Pinpoint the cell where the given text exists, returning its (X, Y) midpoint coordinate. 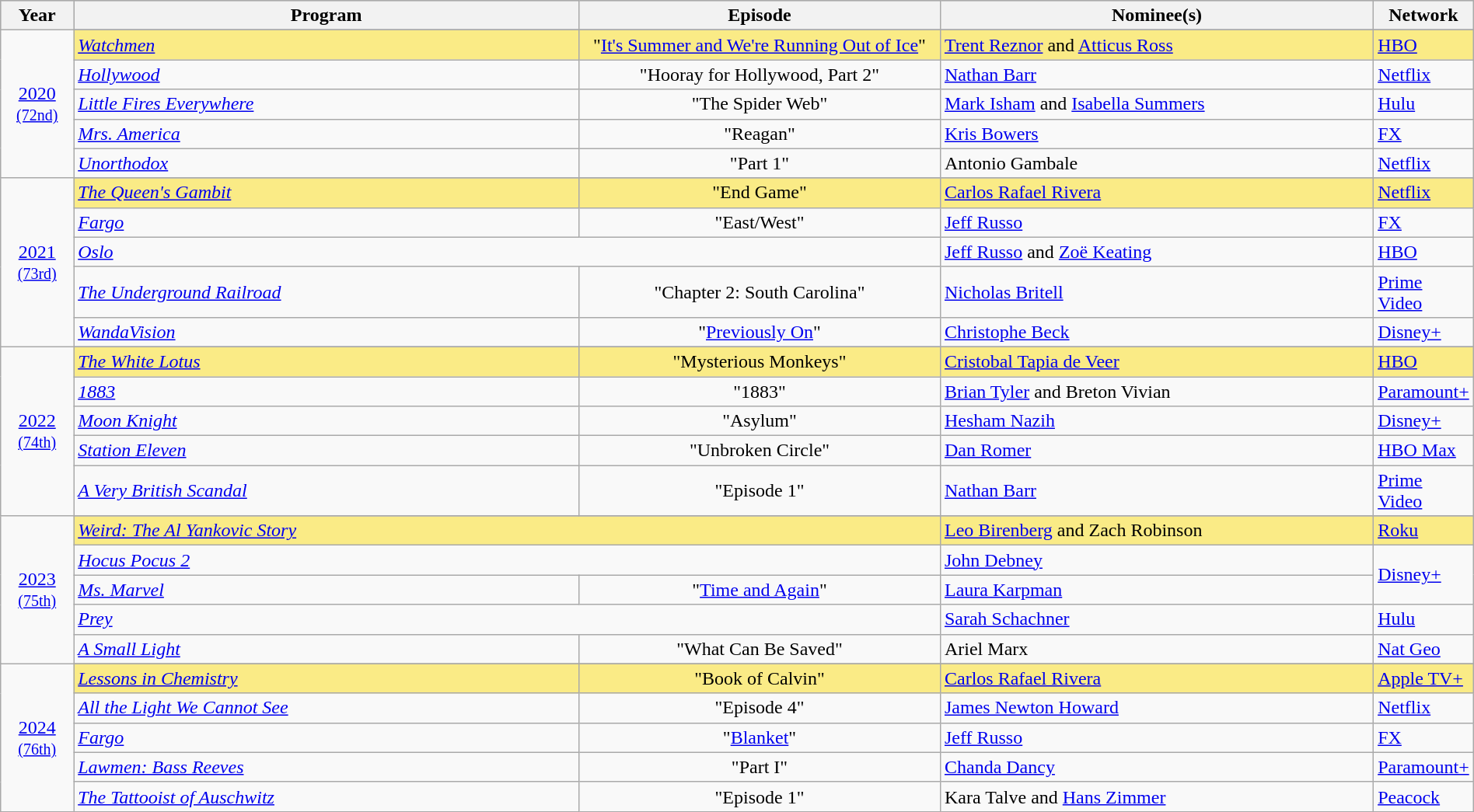
Moon Knight (327, 421)
Network (1424, 16)
"The Spider Web" (760, 104)
Kara Talve and Hans Zimmer (1157, 796)
Ariel Marx (1157, 649)
The Queen's Gambit (327, 193)
Mark Isham and Isabella Summers (1157, 104)
Brian Tyler and Breton Vivian (1157, 391)
Christophe Beck (1157, 332)
2024(76th) (37, 737)
Episode (760, 16)
"Previously On" (760, 332)
Oslo (507, 252)
"What Can Be Saved" (760, 649)
Roku (1424, 531)
A Small Light (327, 649)
WandaVision (327, 332)
John Debney (1157, 560)
"Reagan" (760, 134)
Unorthodox (327, 163)
The Tattooist of Auschwitz (327, 796)
"Part 1" (760, 163)
Chanda Dancy (1157, 767)
All the Light We Cannot See (327, 708)
Leo Birenberg and Zach Robinson (1157, 531)
"Book of Calvin" (760, 678)
2022(74th) (37, 430)
Antonio Gambale (1157, 163)
"Hooray for Hollywood, Part 2" (760, 75)
Nominee(s) (1157, 16)
1883 (327, 391)
Nicholas Britell (1157, 292)
Weird: The Al Yankovic Story (507, 531)
2023(75th) (37, 590)
Jeff Russo and Zoë Keating (1157, 252)
Apple TV+ (1424, 678)
A Very British Scandal (327, 491)
The Underground Railroad (327, 292)
Lawmen: Bass Reeves (327, 767)
"Asylum" (760, 421)
"Episode 4" (760, 708)
Cristobal Tapia de Veer (1157, 361)
Little Fires Everywhere (327, 104)
"1883" (760, 391)
Sarah Schachner (1157, 619)
Program (327, 16)
Hocus Pocus 2 (507, 560)
2020(72nd) (37, 104)
Peacock (1424, 796)
"Time and Again" (760, 590)
Hesham Nazih (1157, 421)
Nat Geo (1424, 649)
Hollywood (327, 75)
Year (37, 16)
"Blanket" (760, 737)
"East/West" (760, 222)
Watchmen (327, 45)
"It's Summer and We're Running Out of Ice" (760, 45)
James Newton Howard (1157, 708)
"Mysterious Monkeys" (760, 361)
2021(73rd) (37, 263)
Lessons in Chemistry (327, 678)
Laura Karpman (1157, 590)
"End Game" (760, 193)
"Part I" (760, 767)
HBO Max (1424, 451)
The White Lotus (327, 361)
Prey (507, 619)
Mrs. America (327, 134)
"Unbroken Circle" (760, 451)
Kris Bowers (1157, 134)
Station Eleven (327, 451)
"Chapter 2: South Carolina" (760, 292)
Trent Reznor and Atticus Ross (1157, 45)
Ms. Marvel (327, 590)
Dan Romer (1157, 451)
